Identify which cell holds the provided text, then report its (X, Y) central coordinate. 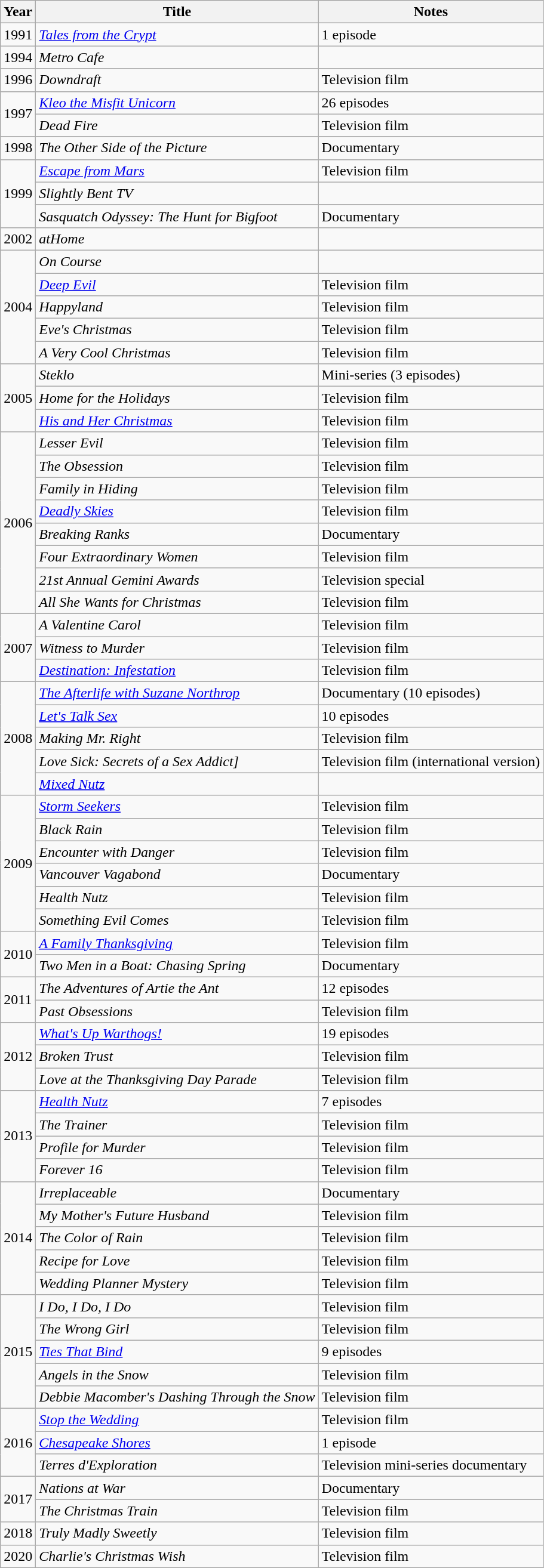
1991 (18, 35)
Something Evil Comes (177, 920)
2005 (18, 398)
Year (18, 12)
Encounter with Danger (177, 852)
Metro Cafe (177, 57)
9 episodes (431, 1351)
All She Wants for Christmas (177, 602)
Broken Trust (177, 1057)
1997 (18, 114)
Storm Seekers (177, 807)
2016 (18, 1443)
19 episodes (431, 1034)
Nations at War (177, 1488)
Love Sick: Secrets of a Sex Addict] (177, 761)
Television mini-series documentary (431, 1465)
I Do, I Do, I Do (177, 1306)
The Afterlife with Suzane Northrop (177, 693)
Black Rain (177, 829)
2007 (18, 647)
On Course (177, 261)
The Obsession (177, 466)
Downdraft (177, 80)
Love at the Thanksgiving Day Parade (177, 1079)
2008 (18, 739)
2017 (18, 1499)
1998 (18, 148)
Ties That Bind (177, 1351)
2015 (18, 1351)
1996 (18, 80)
Sasquatch Odyssey: The Hunt for Bigfoot (177, 216)
Destination: Infestation (177, 671)
Television special (431, 579)
My Mother's Future Husband (177, 1215)
26 episodes (431, 103)
The Color of Rain (177, 1238)
Television film (international version) (431, 761)
Charlie's Christmas Wish (177, 1556)
Documentary (10 episodes) (431, 693)
2010 (18, 954)
Escape from Mars (177, 171)
The Christmas Train (177, 1511)
2012 (18, 1057)
Kleo the Misfit Unicorn (177, 103)
Title (177, 12)
7 episodes (431, 1102)
2002 (18, 239)
Mixed Nutz (177, 784)
Lesser Evil (177, 443)
atHome (177, 239)
Mini-series (3 episodes) (431, 375)
Angels in the Snow (177, 1374)
Recipe for Love (177, 1261)
12 episodes (431, 988)
2009 (18, 863)
2020 (18, 1556)
2011 (18, 999)
Four Extraordinary Women (177, 557)
1994 (18, 57)
Debbie Macomber's Dashing Through the Snow (177, 1397)
A Valentine Carol (177, 625)
Stop the Wedding (177, 1420)
A Very Cool Christmas (177, 353)
21st Annual Gemini Awards (177, 579)
Home for the Holidays (177, 398)
The Adventures of Artie the Ant (177, 988)
The Trainer (177, 1125)
Wedding Planner Mystery (177, 1283)
Tales from the Crypt (177, 35)
Deep Evil (177, 285)
Forever 16 (177, 1170)
Vancouver Vagabond (177, 875)
His and Her Christmas (177, 421)
Dead Fire (177, 125)
10 episodes (431, 716)
2004 (18, 307)
Deadly Skies (177, 511)
Eve's Christmas (177, 330)
Slightly Bent TV (177, 193)
The Wrong Girl (177, 1329)
Let's Talk Sex (177, 716)
2014 (18, 1238)
Family in Hiding (177, 489)
Irreplaceable (177, 1193)
Steklo (177, 375)
2013 (18, 1136)
Terres d'Exploration (177, 1465)
Two Men in a Boat: Chasing Spring (177, 965)
Witness to Murder (177, 647)
A Family Thanksgiving (177, 943)
The Other Side of the Picture (177, 148)
Chesapeake Shores (177, 1443)
Past Obsessions (177, 1011)
2006 (18, 523)
What's Up Warthogs! (177, 1034)
1999 (18, 193)
2018 (18, 1533)
Happyland (177, 307)
Making Mr. Right (177, 739)
Truly Madly Sweetly (177, 1533)
Profile for Murder (177, 1147)
Breaking Ranks (177, 534)
Notes (431, 12)
